Provide the (x, y) coordinate of the cell's center where the given text is located.  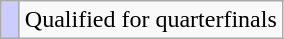
Qualified for quarterfinals (150, 20)
